Detect which cell encompasses the target text, then output its [x, y] center coordinate. 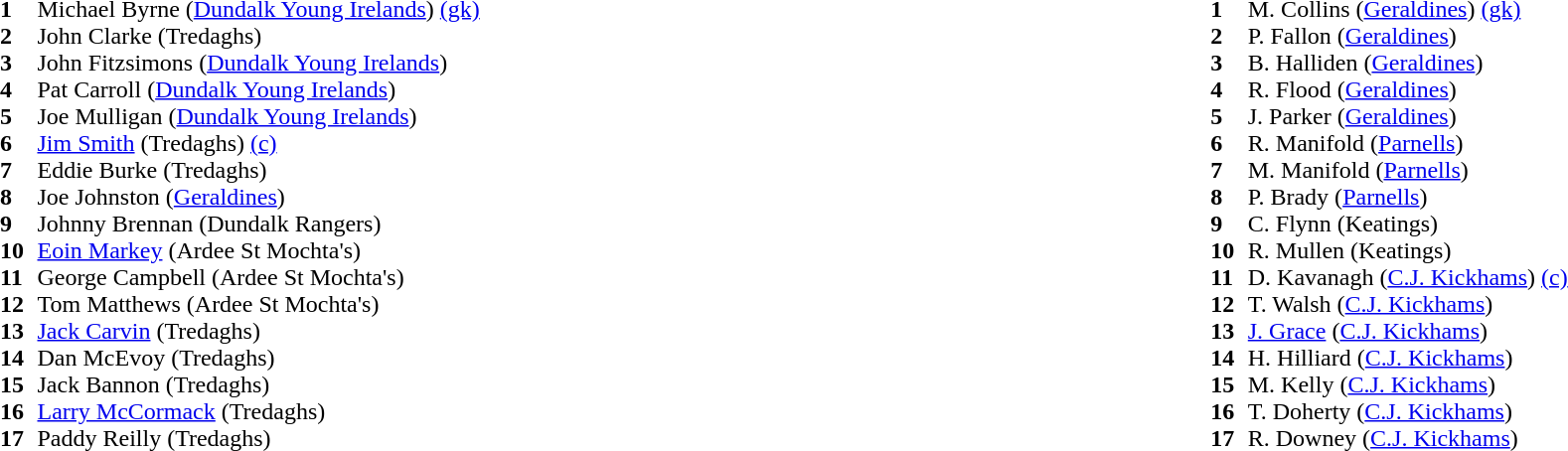
R. Mullen (Keatings) [1408, 250]
R. Flood (Geraldines) [1408, 89]
M. Manifold (Parnells) [1408, 171]
Eddie Burke (Tredaghs) [258, 171]
D. Kavanagh (C.J. Kickhams) (c) [1408, 278]
Eoin Markey (Ardee St Mochta's) [258, 250]
R. Manifold (Parnells) [1408, 143]
H. Hilliard (C.J. Kickhams) [1408, 358]
Tom Matthews (Ardee St Mochta's) [258, 304]
George Campbell (Ardee St Mochta's) [258, 278]
Joe Mulligan (Dundalk Young Irelands) [258, 117]
J. Parker (Geraldines) [1408, 117]
John Clarke (Tredaghs) [258, 36]
Dan McEvoy (Tredaghs) [258, 358]
John Fitzsimons (Dundalk Young Irelands) [258, 64]
P. Fallon (Geraldines) [1408, 36]
Jim Smith (Tredaghs) (c) [258, 143]
Larry McCormack (Tredaghs) [258, 411]
Pat Carroll (Dundalk Young Irelands) [258, 89]
Jack Bannon (Tredaghs) [258, 385]
Joe Johnston (Geraldines) [258, 197]
Jack Carvin (Tredaghs) [258, 332]
B. Halliden (Geraldines) [1408, 64]
T. Walsh (C.J. Kickhams) [1408, 304]
M. Kelly (C.J. Kickhams) [1408, 385]
P. Brady (Parnells) [1408, 197]
C. Flynn (Keatings) [1408, 225]
J. Grace (C.J. Kickhams) [1408, 332]
T. Doherty (C.J. Kickhams) [1408, 411]
Johnny Brennan (Dundalk Rangers) [258, 225]
